Detect which cell encompasses the target text, then output its (x, y) center coordinate. 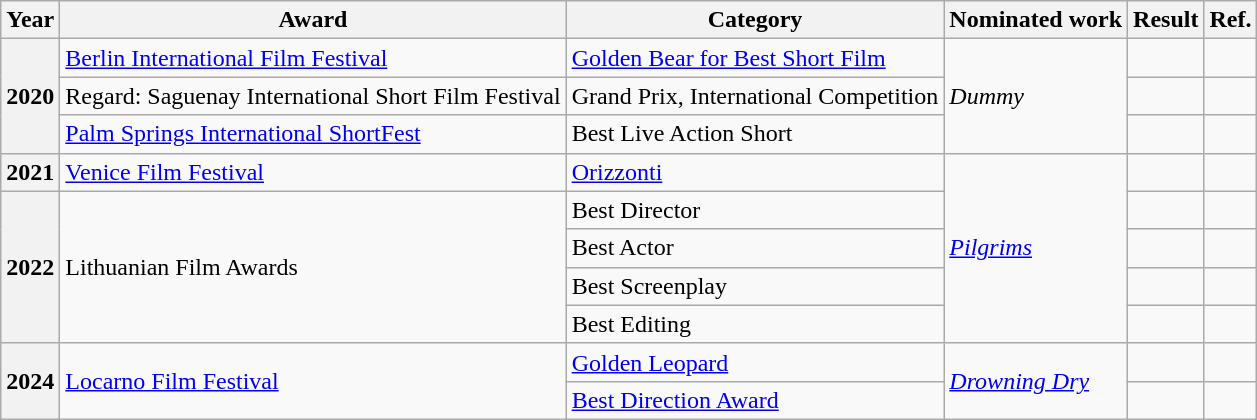
Golden Leopard (755, 362)
2021 (30, 172)
Best Director (755, 210)
Dummy (1036, 96)
Lithuanian Film Awards (313, 267)
Pilgrims (1036, 248)
Best Screenplay (755, 286)
Category (755, 20)
Berlin International Film Festival (313, 58)
Best Editing (755, 324)
2022 (30, 267)
Palm Springs International ShortFest (313, 134)
Locarno Film Festival (313, 381)
Orizzonti (755, 172)
2020 (30, 96)
Best Direction Award (755, 400)
Year (30, 20)
Regard: Saguenay International Short Film Festival (313, 96)
Venice Film Festival (313, 172)
Award (313, 20)
Ref. (1230, 20)
Best Actor (755, 248)
Golden Bear for Best Short Film (755, 58)
Drowning Dry (1036, 381)
Nominated work (1036, 20)
Result (1166, 20)
Best Live Action Short (755, 134)
2024 (30, 381)
Grand Prix, International Competition (755, 96)
